Identify which cell holds the provided text, then report its (X, Y) central coordinate. 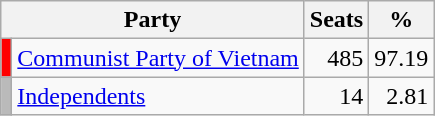
14 (336, 96)
Seats (336, 20)
% (402, 20)
Communist Party of Vietnam (158, 58)
Party (153, 20)
Independents (158, 96)
485 (336, 58)
97.19 (402, 58)
2.81 (402, 96)
